Scan for the cell matching the given text and deliver its [x, y] coordinate at center. 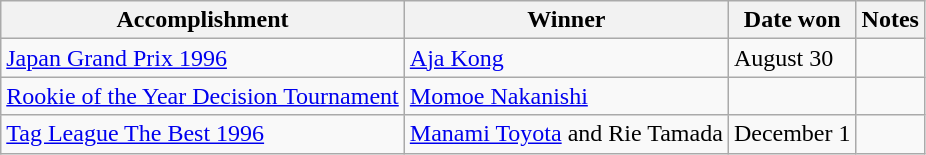
Accomplishment [203, 20]
August 30 [792, 58]
Rookie of the Year Decision Tournament [203, 96]
Manami Toyota and Rie Tamada [566, 134]
Tag League The Best 1996 [203, 134]
Date won [792, 20]
Notes [890, 20]
December 1 [792, 134]
Japan Grand Prix 1996 [203, 58]
Aja Kong [566, 58]
Momoe Nakanishi [566, 96]
Winner [566, 20]
